Scan for the cell matching the given text and deliver its [x, y] coordinate at center. 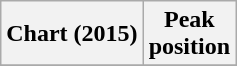
Chart (2015) [72, 34]
Peakposition [189, 34]
